Detect which cell encompasses the target text, then output its (x, y) center coordinate. 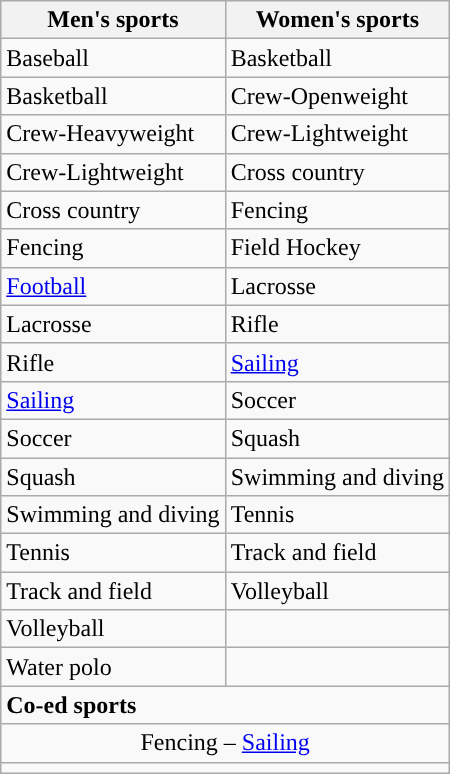
Baseball (113, 58)
Men's sports (113, 20)
Fencing – Sailing (226, 743)
Crew-Openweight (337, 96)
Co-ed sports (226, 705)
Crew-Heavyweight (113, 134)
Water polo (113, 667)
Women's sports (337, 20)
Football (113, 286)
Field Hockey (337, 248)
